Extract the [X, Y] coordinate from the center of the cell holding the provided text.  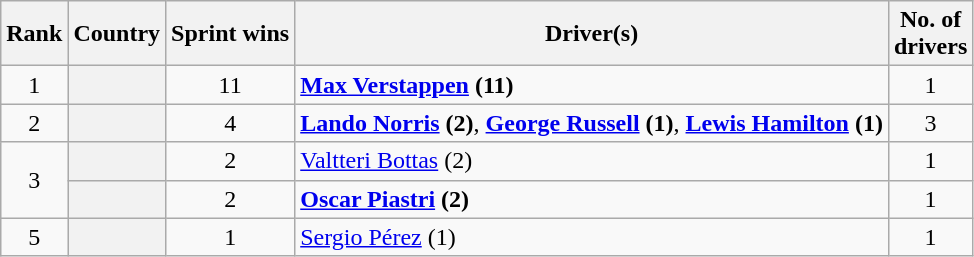
4 [230, 123]
Max Verstappen (11) [592, 85]
Country [117, 34]
Driver(s) [592, 34]
Valtteri Bottas (2) [592, 161]
Rank [34, 34]
11 [230, 85]
Sergio Pérez (1) [592, 237]
Sprint wins [230, 34]
No. ofdrivers [930, 34]
5 [34, 237]
Lando Norris (2), George Russell (1), Lewis Hamilton (1) [592, 123]
Oscar Piastri (2) [592, 199]
